Find where the given text appears and provide that cell's center as [x, y] coordinate. 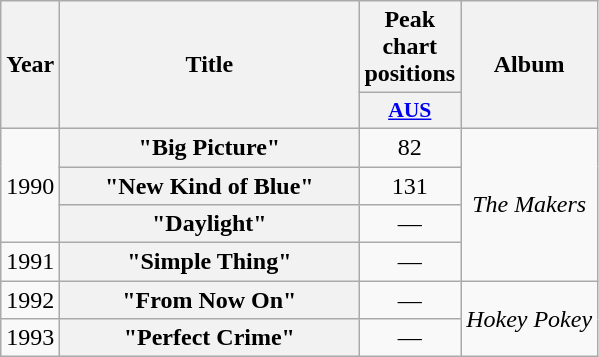
AUS [410, 111]
1993 [30, 338]
Album [530, 65]
"New Kind of Blue" [210, 185]
"Big Picture" [210, 147]
131 [410, 185]
The Makers [530, 204]
82 [410, 147]
1990 [30, 185]
Year [30, 65]
1992 [30, 300]
Peak chartpositions [410, 47]
"Simple Thing" [210, 262]
Hokey Pokey [530, 319]
1991 [30, 262]
"From Now On" [210, 300]
"Perfect Crime" [210, 338]
"Daylight" [210, 224]
Title [210, 65]
